Locate the cell with the specified text and output its (x, y) center coordinate. 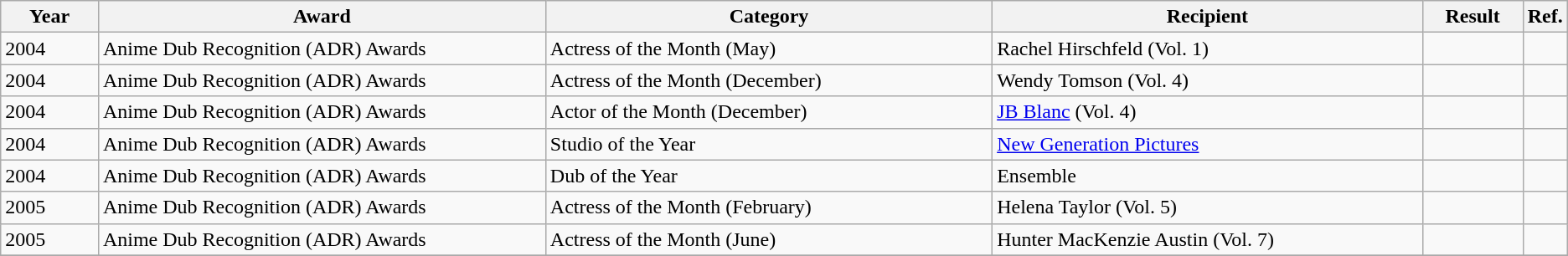
Actress of the Month (December) (769, 80)
Dub of the Year (769, 176)
Actor of the Month (December) (769, 112)
Actress of the Month (February) (769, 207)
Hunter MacKenzie Austin (Vol. 7) (1208, 239)
Wendy Tomson (Vol. 4) (1208, 80)
Studio of the Year (769, 144)
Actress of the Month (May) (769, 49)
Recipient (1208, 17)
Ref. (1545, 17)
Year (50, 17)
JB Blanc (Vol. 4) (1208, 112)
Category (769, 17)
Award (322, 17)
Result (1473, 17)
Rachel Hirschfeld (Vol. 1) (1208, 49)
Helena Taylor (Vol. 5) (1208, 207)
Ensemble (1208, 176)
New Generation Pictures (1208, 144)
Actress of the Month (June) (769, 239)
